Detect which cell encompasses the target text, then output its [x, y] center coordinate. 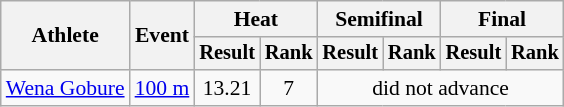
100 m [162, 88]
Event [162, 36]
Heat [256, 19]
Semifinal [378, 19]
Athlete [66, 36]
did not advance [440, 88]
7 [289, 88]
13.21 [227, 88]
Wena Gobure [66, 88]
Final [502, 19]
